Provide the (X, Y) coordinate of the cell's center where the given text is located.  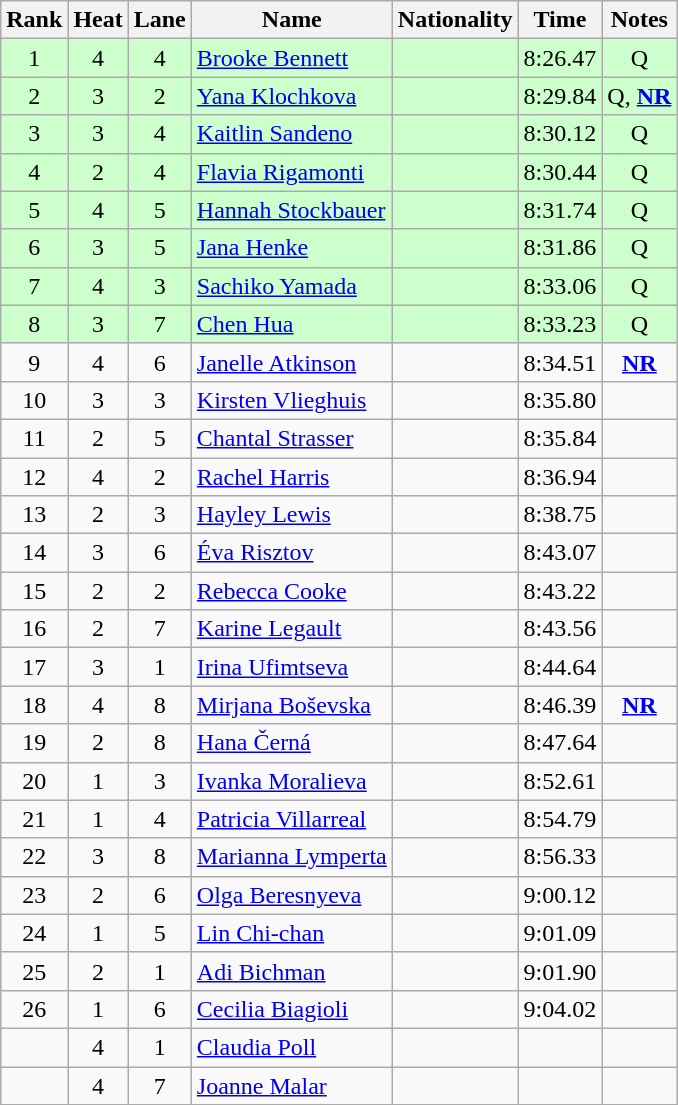
Name (292, 20)
9:00.12 (560, 895)
Janelle Atkinson (292, 362)
19 (34, 743)
8:30.12 (560, 134)
8:56.33 (560, 857)
8:34.51 (560, 362)
Olga Beresnyeva (292, 895)
15 (34, 591)
8:44.64 (560, 667)
8:29.84 (560, 96)
8:35.84 (560, 438)
Rank (34, 20)
9:01.90 (560, 971)
Kirsten Vlieghuis (292, 400)
8:43.07 (560, 553)
11 (34, 438)
8:30.44 (560, 172)
8:46.39 (560, 705)
18 (34, 705)
9 (34, 362)
25 (34, 971)
8:33.23 (560, 324)
Notes (640, 20)
Irina Ufimtseva (292, 667)
Kaitlin Sandeno (292, 134)
21 (34, 819)
Adi Bichman (292, 971)
Lin Chi-chan (292, 933)
17 (34, 667)
9:04.02 (560, 1009)
Lane (160, 20)
8:52.61 (560, 781)
8:43.22 (560, 591)
Rachel Harris (292, 477)
Hayley Lewis (292, 515)
8:47.64 (560, 743)
20 (34, 781)
Claudia Poll (292, 1047)
Éva Risztov (292, 553)
24 (34, 933)
22 (34, 857)
Cecilia Biagioli (292, 1009)
Chen Hua (292, 324)
13 (34, 515)
Chantal Strasser (292, 438)
Joanne Malar (292, 1085)
Mirjana Boševska (292, 705)
8:31.86 (560, 248)
10 (34, 400)
8:31.74 (560, 210)
23 (34, 895)
Nationality (455, 20)
Yana Klochkova (292, 96)
Karine Legault (292, 629)
Jana Henke (292, 248)
16 (34, 629)
8:43.56 (560, 629)
Patricia Villarreal (292, 819)
8:36.94 (560, 477)
8:26.47 (560, 58)
8:38.75 (560, 515)
9:01.09 (560, 933)
26 (34, 1009)
Heat (98, 20)
Rebecca Cooke (292, 591)
Ivanka Moralieva (292, 781)
14 (34, 553)
Flavia Rigamonti (292, 172)
8:54.79 (560, 819)
Marianna Lymperta (292, 857)
Hannah Stockbauer (292, 210)
8:35.80 (560, 400)
Sachiko Yamada (292, 286)
8:33.06 (560, 286)
Brooke Bennett (292, 58)
Time (560, 20)
12 (34, 477)
Hana Černá (292, 743)
Q, NR (640, 96)
